Return the [x, y] coordinate for the center point of the cell that contains the specified text.  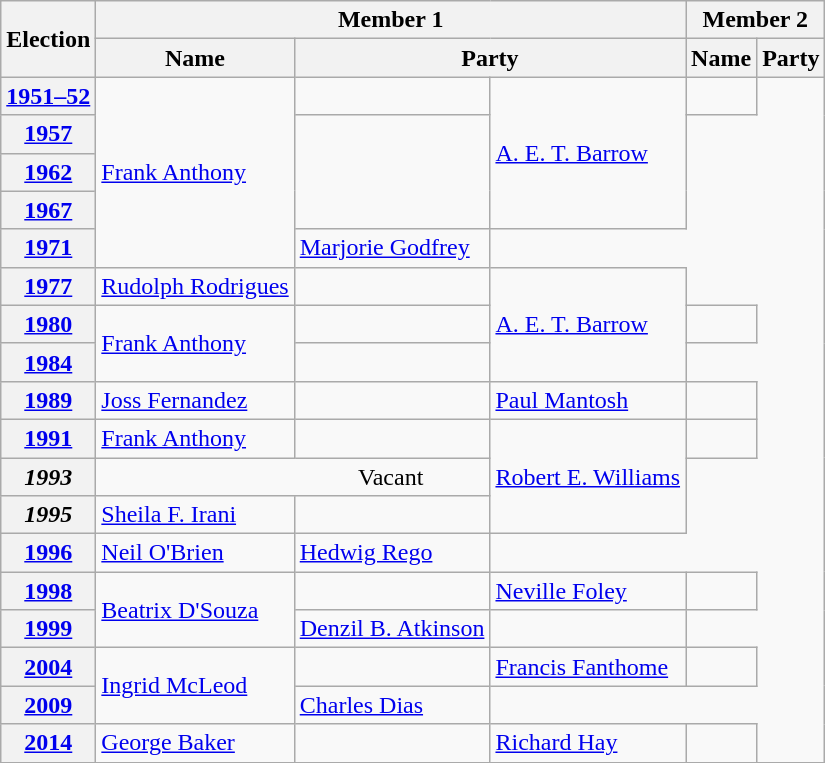
Vacant [391, 477]
Paul Mantosh [588, 400]
1962 [48, 172]
1991 [48, 438]
Neville Foley [588, 591]
Member 2 [756, 20]
2014 [48, 743]
1993 [48, 477]
Hedwig Rego [392, 553]
Marjorie Godfrey [392, 248]
2004 [48, 667]
Robert E. Williams [588, 476]
Member 1 [391, 20]
Richard Hay [588, 743]
1989 [48, 400]
1957 [48, 134]
1996 [48, 553]
1999 [48, 629]
1977 [48, 286]
Francis Fanthome [588, 667]
Rudolph Rodrigues [195, 286]
Ingrid McLeod [195, 686]
Election [48, 39]
1980 [48, 324]
1971 [48, 248]
1951–52 [48, 96]
1967 [48, 210]
1984 [48, 362]
Joss Fernandez [195, 400]
George Baker [195, 743]
2009 [48, 705]
1998 [48, 591]
Charles Dias [392, 705]
Neil O'Brien [195, 553]
Beatrix D'Souza [195, 610]
Denzil B. Atkinson [392, 629]
Sheila F. Irani [195, 515]
1995 [48, 515]
